Search for the cell housing the specified text and yield its (x, y) center coordinate. 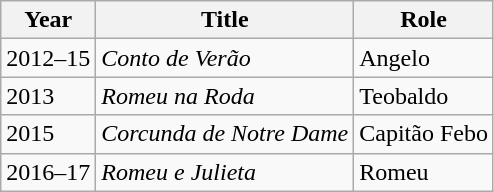
Year (48, 20)
2016–17 (48, 172)
Role (424, 20)
2015 (48, 134)
Capitão Febo (424, 134)
2012–15 (48, 58)
Angelo (424, 58)
Corcunda de Notre Dame (225, 134)
Romeu na Roda (225, 96)
Romeu (424, 172)
2013 (48, 96)
Title (225, 20)
Teobaldo (424, 96)
Romeu e Julieta (225, 172)
Conto de Verão (225, 58)
